Return (X, Y) of the center of cell containing provided text 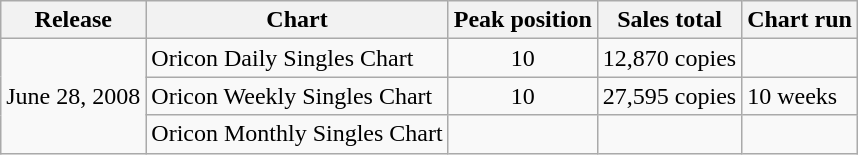
12,870 copies (669, 58)
Chart (297, 20)
10 weeks (800, 96)
Oricon Monthly Singles Chart (297, 134)
Release (74, 20)
Chart run (800, 20)
Sales total (669, 20)
June 28, 2008 (74, 96)
Oricon Daily Singles Chart (297, 58)
Peak position (522, 20)
Oricon Weekly Singles Chart (297, 96)
27,595 copies (669, 96)
